Locate the cell with the specified text and output its (x, y) center coordinate. 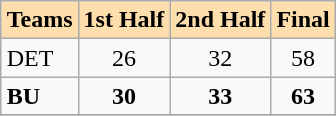
63 (303, 96)
Teams (40, 20)
DET (40, 58)
2nd Half (220, 20)
33 (220, 96)
1st Half (124, 20)
Final (303, 20)
26 (124, 58)
30 (124, 96)
32 (220, 58)
BU (40, 96)
58 (303, 58)
